Find where the given text appears and provide that cell's center as (X, Y) coordinate. 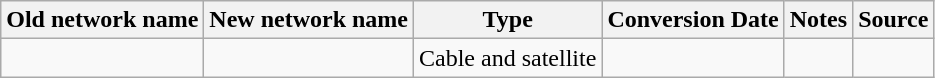
Old network name (102, 20)
Type (508, 20)
Source (894, 20)
Notes (818, 20)
New network name (309, 20)
Conversion Date (693, 20)
Cable and satellite (508, 58)
